Detect which cell encompasses the target text, then output its [X, Y] center coordinate. 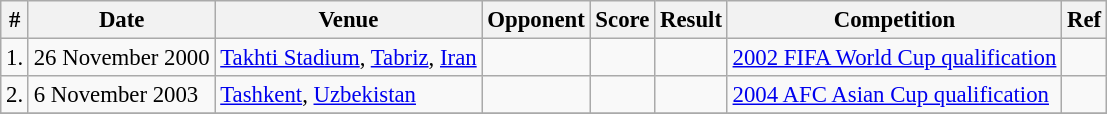
# [15, 20]
Competition [894, 20]
Date [121, 20]
Result [692, 20]
1. [15, 58]
Venue [348, 20]
Score [622, 20]
2. [15, 95]
2004 AFC Asian Cup qualification [894, 95]
Tashkent, Uzbekistan [348, 95]
6 November 2003 [121, 95]
Opponent [536, 20]
26 November 2000 [121, 58]
Ref [1084, 20]
2002 FIFA World Cup qualification [894, 58]
Takhti Stadium, Tabriz, Iran [348, 58]
